Extract the (x, y) coordinate from the center of the cell holding the provided text.  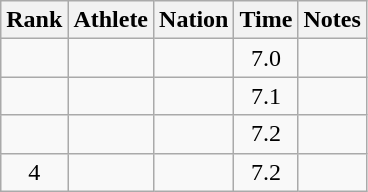
Notes (332, 20)
4 (34, 172)
7.1 (266, 96)
Time (266, 20)
Rank (34, 20)
7.0 (266, 58)
Nation (194, 20)
Athlete (111, 20)
